Return the [x, y] coordinate for the center point of the cell that contains the specified text.  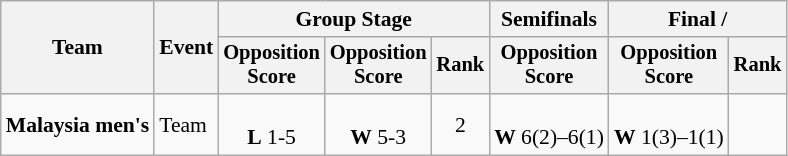
W 5-3 [378, 124]
W 1(3)–1(1) [669, 124]
Event [186, 48]
2 [460, 124]
W 6(2)–6(1) [549, 124]
Semifinals [549, 19]
Group Stage [354, 19]
Malaysia men's [78, 124]
Final / [698, 19]
L 1-5 [272, 124]
